Output the [X, Y] coordinate of the center of the cell containing the given text.  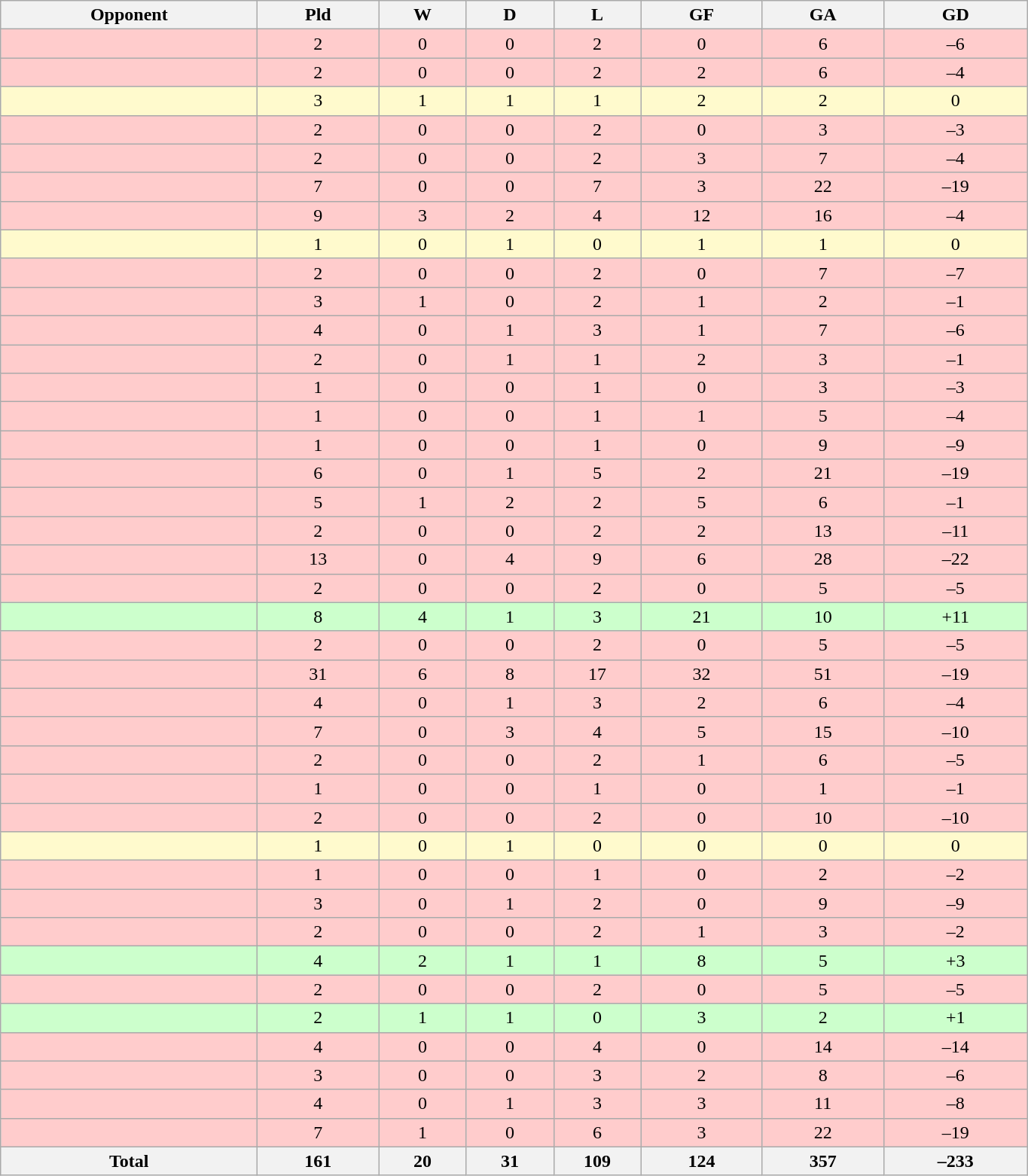
Total [130, 1161]
GF [702, 15]
GA [822, 15]
Pld [318, 15]
+1 [955, 1018]
+3 [955, 961]
124 [702, 1161]
D [510, 15]
L [597, 15]
W [422, 15]
28 [822, 559]
20 [422, 1161]
357 [822, 1161]
–7 [955, 273]
161 [318, 1161]
–22 [955, 559]
–11 [955, 531]
14 [822, 1047]
32 [702, 674]
GD [955, 15]
16 [822, 215]
17 [597, 674]
–8 [955, 1104]
+11 [955, 617]
12 [702, 215]
109 [597, 1161]
15 [822, 731]
51 [822, 674]
–14 [955, 1047]
Opponent [130, 15]
–233 [955, 1161]
11 [822, 1104]
